Detect which cell encompasses the target text, then output its (x, y) center coordinate. 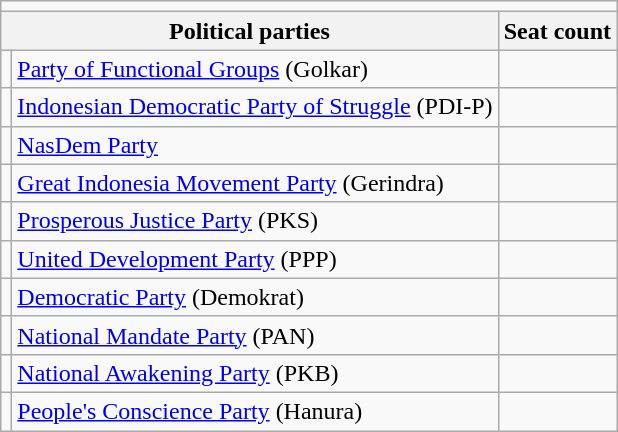
Great Indonesia Movement Party (Gerindra) (255, 183)
United Development Party (PPP) (255, 259)
Prosperous Justice Party (PKS) (255, 221)
Democratic Party (Demokrat) (255, 297)
NasDem Party (255, 145)
People's Conscience Party (Hanura) (255, 411)
Party of Functional Groups (Golkar) (255, 69)
Seat count (557, 31)
National Mandate Party (PAN) (255, 335)
Political parties (250, 31)
National Awakening Party (PKB) (255, 373)
Indonesian Democratic Party of Struggle (PDI-P) (255, 107)
